Pinpoint the cell where the given text exists, returning its [X, Y] midpoint coordinate. 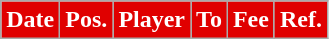
To [210, 20]
Date [30, 20]
Fee [250, 20]
Ref. [300, 20]
Player [152, 20]
Pos. [86, 20]
